Return (X, Y) of the center of cell containing provided text 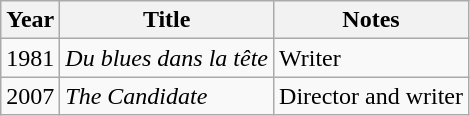
The Candidate (167, 96)
1981 (30, 58)
Year (30, 20)
Title (167, 20)
Director and writer (372, 96)
Writer (372, 58)
Notes (372, 20)
2007 (30, 96)
Du blues dans la tête (167, 58)
